Pinpoint the cell where the given text exists, returning its [X, Y] midpoint coordinate. 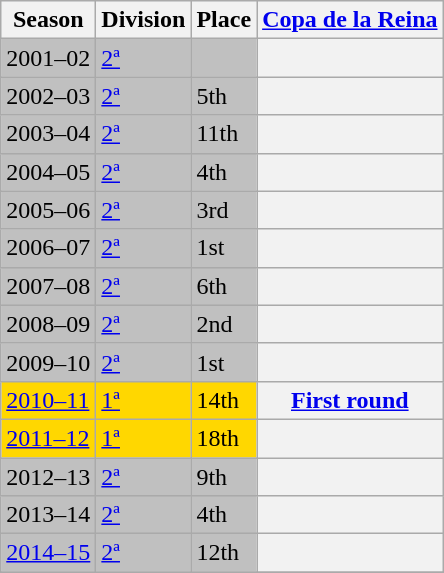
11th [224, 134]
2004–05 [48, 172]
12th [224, 553]
9th [224, 477]
3rd [224, 210]
2nd [224, 324]
5th [224, 96]
18th [224, 438]
2002–03 [48, 96]
2003–04 [48, 134]
Copa de la Reina [350, 20]
2007–08 [48, 286]
Division [144, 20]
2001–02 [48, 58]
2006–07 [48, 248]
Season [48, 20]
2009–10 [48, 362]
First round [350, 400]
6th [224, 286]
2013–14 [48, 515]
2014–15 [48, 553]
Place [224, 20]
14th [224, 400]
2010–11 [48, 400]
2011–12 [48, 438]
2005–06 [48, 210]
2008–09 [48, 324]
2012–13 [48, 477]
